Pinpoint the cell where the given text exists, returning its [X, Y] midpoint coordinate. 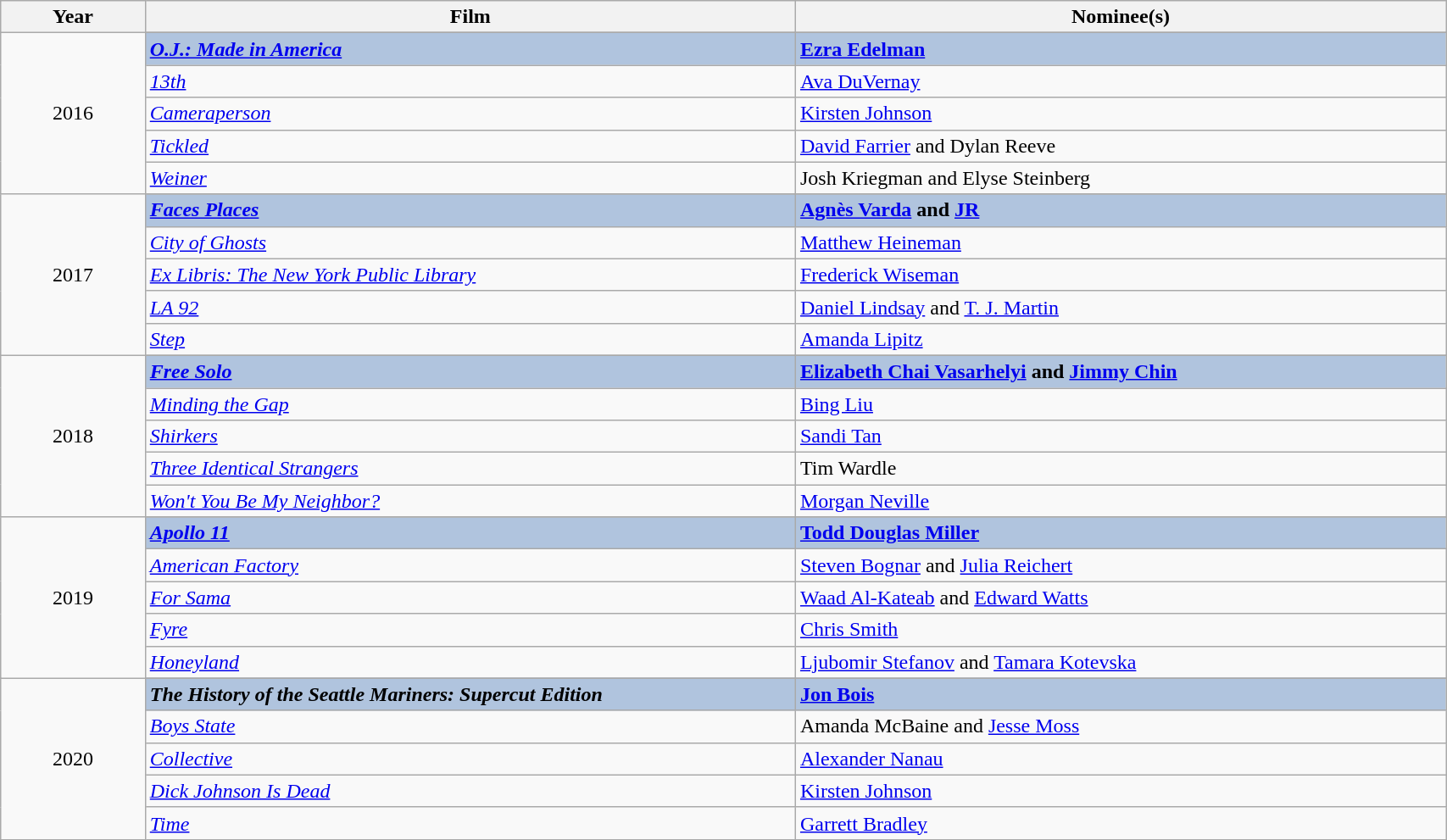
Three Identical Strangers [470, 469]
American Factory [470, 565]
Boys State [470, 726]
Ava DuVernay [1121, 81]
Josh Kriegman and Elyse Steinberg [1121, 178]
Won't You Be My Neighbor? [470, 501]
Honeyland [470, 662]
Time [470, 823]
2016 [73, 114]
Morgan Neville [1121, 501]
Ex Libris: The New York Public Library [470, 275]
Dick Johnson Is Dead [470, 791]
Minding the Gap [470, 404]
Chris Smith [1121, 630]
2019 [73, 598]
Garrett Bradley [1121, 823]
Bing Liu [1121, 404]
Faces Places [470, 210]
Tickled [470, 146]
City of Ghosts [470, 242]
Amanda McBaine and Jesse Moss [1121, 726]
Ljubomir Stefanov and Tamara Kotevska [1121, 662]
Amanda Lipitz [1121, 339]
LA 92 [470, 307]
For Sama [470, 598]
Year [73, 17]
Elizabeth Chai Vasarhelyi and Jimmy Chin [1121, 371]
David Farrier and Dylan Reeve [1121, 146]
Free Solo [470, 371]
O.J.: Made in America [470, 49]
Tim Wardle [1121, 469]
Waad Al-Kateab and Edward Watts [1121, 598]
13th [470, 81]
Shirkers [470, 437]
Frederick Wiseman [1121, 275]
Matthew Heineman [1121, 242]
2017 [73, 275]
Daniel Lindsay and T. J. Martin [1121, 307]
Film [470, 17]
2020 [73, 759]
Steven Bognar and Julia Reichert [1121, 565]
Step [470, 339]
Jon Bois [1121, 694]
Collective [470, 759]
Todd Douglas Miller [1121, 533]
The History of the Seattle Mariners: Supercut Edition [470, 694]
Apollo 11 [470, 533]
Ezra Edelman [1121, 49]
Nominee(s) [1121, 17]
Cameraperson [470, 114]
Weiner [470, 178]
Fyre [470, 630]
Agnès Varda and JR [1121, 210]
2018 [73, 436]
Sandi Tan [1121, 437]
Alexander Nanau [1121, 759]
